Locate the cell with the specified text and output its [X, Y] center coordinate. 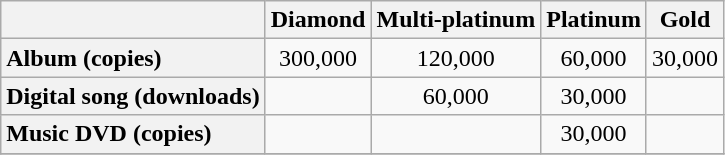
Diamond [318, 20]
Multi-platinum [456, 20]
120,000 [456, 58]
Music DVD (copies) [133, 134]
300,000 [318, 58]
Gold [684, 20]
Platinum [594, 20]
Album (copies) [133, 58]
Digital song (downloads) [133, 96]
